Extract the [X, Y] coordinate from the center of the cell holding the provided text.  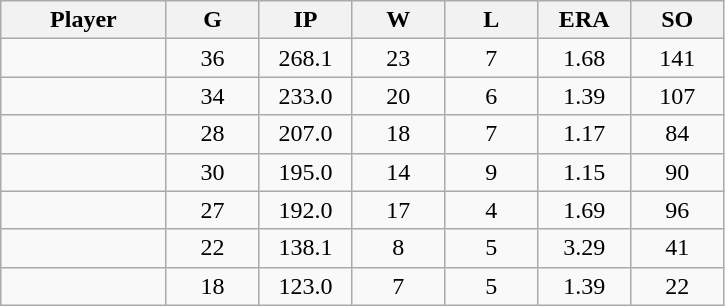
L [492, 20]
1.17 [584, 134]
17 [398, 210]
4 [492, 210]
1.69 [584, 210]
30 [212, 172]
14 [398, 172]
Player [84, 20]
ERA [584, 20]
207.0 [306, 134]
41 [678, 248]
G [212, 20]
SO [678, 20]
107 [678, 96]
192.0 [306, 210]
W [398, 20]
3.29 [584, 248]
138.1 [306, 248]
90 [678, 172]
IP [306, 20]
27 [212, 210]
195.0 [306, 172]
268.1 [306, 58]
9 [492, 172]
28 [212, 134]
36 [212, 58]
1.68 [584, 58]
34 [212, 96]
96 [678, 210]
233.0 [306, 96]
1.15 [584, 172]
8 [398, 248]
23 [398, 58]
84 [678, 134]
20 [398, 96]
141 [678, 58]
6 [492, 96]
123.0 [306, 286]
